Provide the (x, y) coordinate of the cell's center where the given text is located.  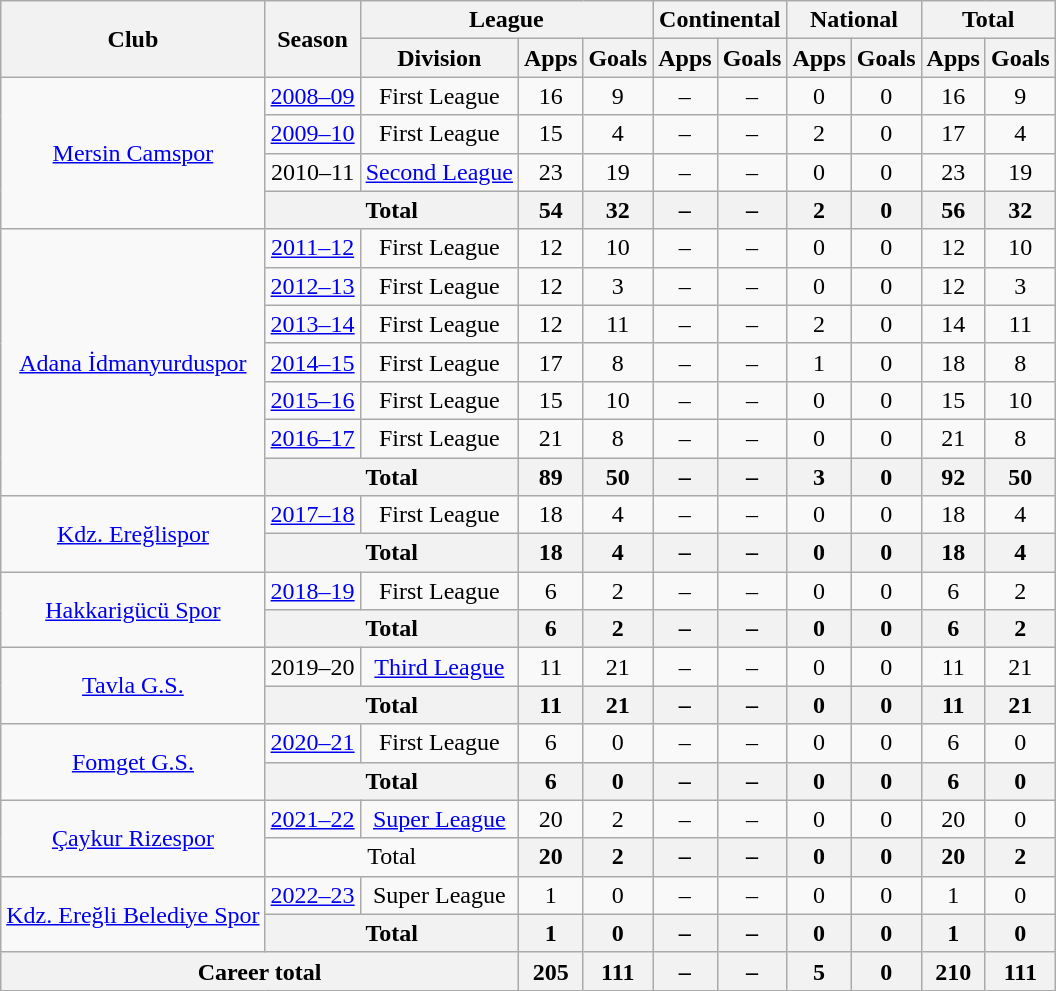
5 (819, 971)
54 (550, 210)
14 (953, 324)
2020–21 (312, 743)
2010–11 (312, 172)
Season (312, 39)
Division (439, 58)
Fomget G.S. (133, 762)
Kdz. Ereğlispor (133, 534)
210 (953, 971)
National (854, 20)
205 (550, 971)
Third League (439, 667)
Continental (720, 20)
League (506, 20)
Mersin Camspor (133, 153)
Kdz. Ereğli Belediye Spor (133, 914)
2009–10 (312, 134)
2012–13 (312, 286)
2018–19 (312, 591)
2013–14 (312, 324)
Hakkarigücü Spor (133, 610)
89 (550, 477)
2021–22 (312, 819)
2016–17 (312, 438)
2019–20 (312, 667)
2022–23 (312, 895)
92 (953, 477)
Adana İdmanyurduspor (133, 362)
2017–18 (312, 515)
Second League (439, 172)
2008–09 (312, 96)
56 (953, 210)
2015–16 (312, 400)
Çaykur Rizespor (133, 838)
2011–12 (312, 248)
Career total (260, 971)
Club (133, 39)
2014–15 (312, 362)
Tavla G.S. (133, 686)
